Identify which cell holds the provided text, then report its [X, Y] central coordinate. 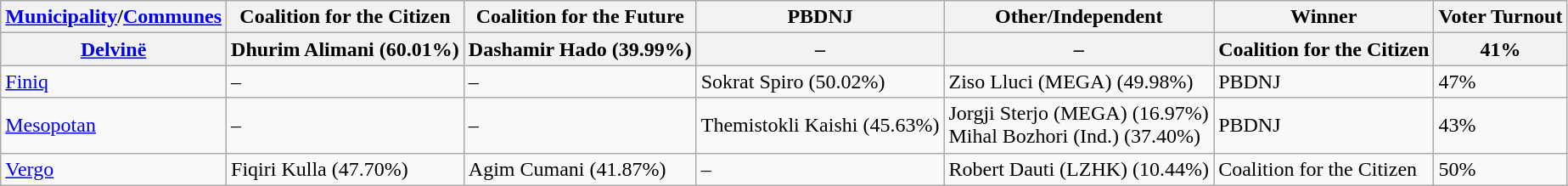
Voter Turnout [1501, 17]
Municipality/Communes [114, 17]
Jorgji Sterjo (MEGA) (16.97%)Mihal Bozhori (Ind.) (37.40%) [1079, 126]
Ziso Lluci (MEGA) (49.98%) [1079, 82]
Dhurim Alimani (60.01%) [346, 49]
Themistokli Kaishi (45.63%) [820, 126]
Fiqiri Kulla (47.70%) [346, 169]
Mesopotan [114, 126]
Delvinë [114, 49]
Vergo [114, 169]
43% [1501, 126]
Winner [1324, 17]
Other/Independent [1079, 17]
Sokrat Spiro (50.02%) [820, 82]
Robert Dauti (LZHK) (10.44%) [1079, 169]
47% [1501, 82]
50% [1501, 169]
Finiq [114, 82]
Agim Cumani (41.87%) [580, 169]
41% [1501, 49]
Coalition for the Future [580, 17]
Dashamir Hado (39.99%) [580, 49]
